From the cell containing the given text, extract its center point as [X, Y] coordinate. 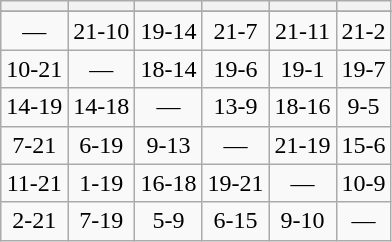
10-9 [364, 183]
1-19 [102, 183]
15-6 [364, 145]
14-18 [102, 107]
21-2 [364, 31]
14-19 [34, 107]
19-7 [364, 69]
21-19 [302, 145]
21-10 [102, 31]
9-10 [302, 221]
18-16 [302, 107]
7-19 [102, 221]
13-9 [236, 107]
19-6 [236, 69]
18-14 [168, 69]
6-19 [102, 145]
10-21 [34, 69]
16-18 [168, 183]
5-9 [168, 221]
2-21 [34, 221]
9-5 [364, 107]
19-14 [168, 31]
19-21 [236, 183]
7-21 [34, 145]
6-15 [236, 221]
21-7 [236, 31]
19-1 [302, 69]
9-13 [168, 145]
11-21 [34, 183]
21-11 [302, 31]
